For the text-containing cell, return its midpoint in [x, y] coordinate format. 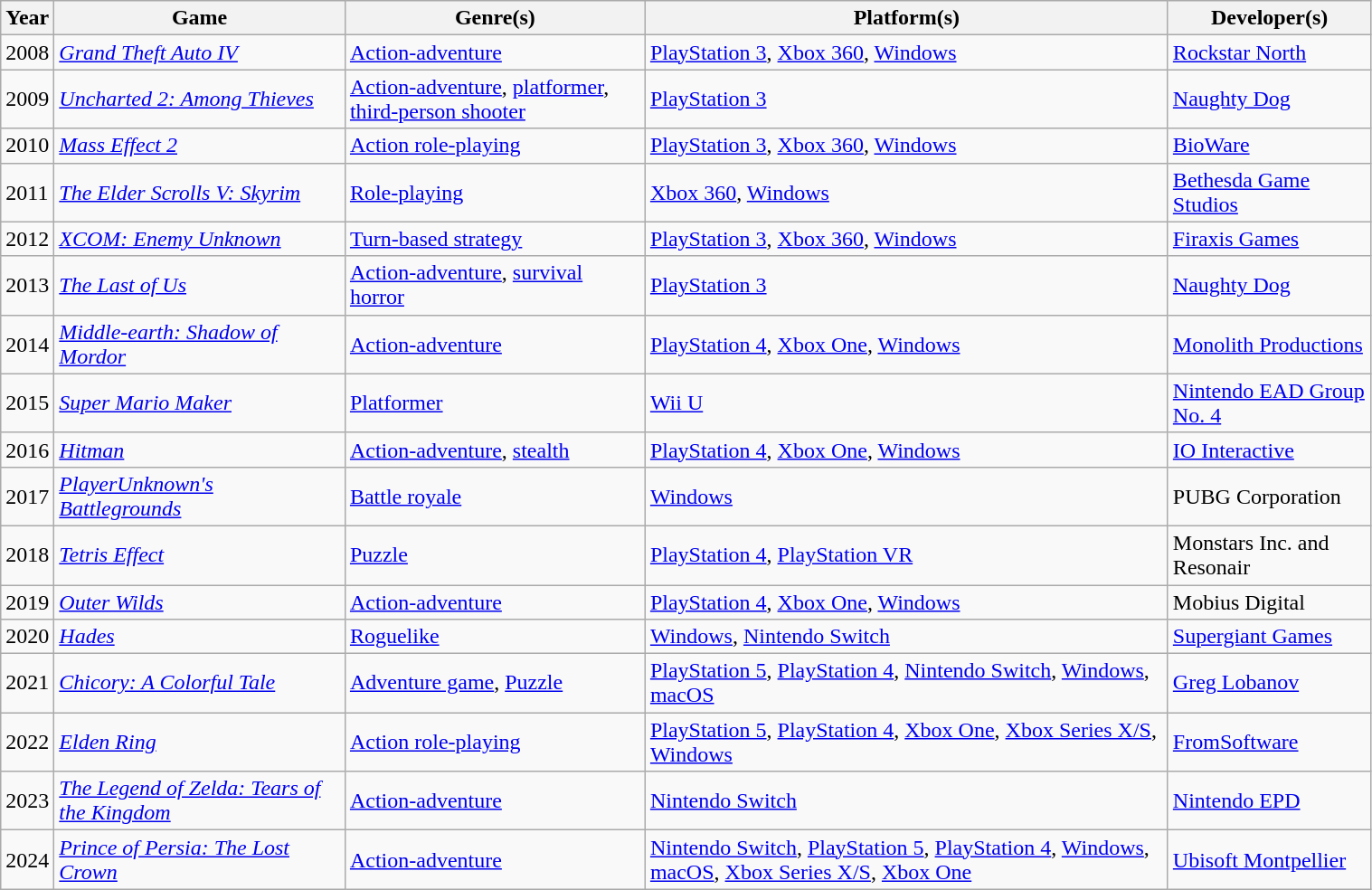
Rockstar North [1270, 52]
Bethesda Game Studios [1270, 192]
Hitman [200, 450]
Prince of Persia: The Lost Crown [200, 859]
Genre(s) [495, 18]
Grand Theft Auto IV [200, 52]
Tetris Effect [200, 555]
PlayStation 4, PlayStation VR [906, 555]
2020 [27, 637]
Mass Effect 2 [200, 146]
Nintendo Switch [906, 801]
Outer Wilds [200, 601]
The Last of Us [200, 286]
PlayStation 5, PlayStation 4, Xbox One, Xbox Series X/S, Windows [906, 742]
PlayStation 5, PlayStation 4, Nintendo Switch, Windows, macOS [906, 684]
2019 [27, 601]
2017 [27, 496]
Action-adventure, survival horror [495, 286]
Supergiant Games [1270, 637]
2023 [27, 801]
IO Interactive [1270, 450]
Windows [906, 496]
2022 [27, 742]
Action-adventure, platformer, third-person shooter [495, 99]
Super Mario Maker [200, 403]
Firaxis Games [1270, 239]
XCOM: Enemy Unknown [200, 239]
Nintendo EPD [1270, 801]
2014 [27, 344]
Windows, Nintendo Switch [906, 637]
The Legend of Zelda: Tears of the Kingdom [200, 801]
Platformer [495, 403]
Wii U [906, 403]
Chicory: A Colorful Tale [200, 684]
Turn-based strategy [495, 239]
2015 [27, 403]
2013 [27, 286]
Year [27, 18]
2008 [27, 52]
FromSoftware [1270, 742]
Role-playing [495, 192]
Monstars Inc. and Resonair [1270, 555]
Puzzle [495, 555]
The Elder Scrolls V: Skyrim [200, 192]
BioWare [1270, 146]
Middle-earth: Shadow of Mordor [200, 344]
Adventure game, Puzzle [495, 684]
Uncharted 2: Among Thieves [200, 99]
Platform(s) [906, 18]
2009 [27, 99]
2016 [27, 450]
2010 [27, 146]
Elden Ring [200, 742]
Roguelike [495, 637]
PlayerUnknown's Battlegrounds [200, 496]
Nintendo Switch, PlayStation 5, PlayStation 4, Windows, macOS, Xbox Series X/S, Xbox One [906, 859]
Hades [200, 637]
Ubisoft Montpellier [1270, 859]
2012 [27, 239]
Xbox 360, Windows [906, 192]
Monolith Productions [1270, 344]
2021 [27, 684]
Action-adventure, stealth [495, 450]
Nintendo EAD Group No. 4 [1270, 403]
2024 [27, 859]
Game [200, 18]
2018 [27, 555]
Mobius Digital [1270, 601]
Developer(s) [1270, 18]
Greg Lobanov [1270, 684]
PUBG Corporation [1270, 496]
Battle royale [495, 496]
2011 [27, 192]
